Detect which cell encompasses the target text, then output its [x, y] center coordinate. 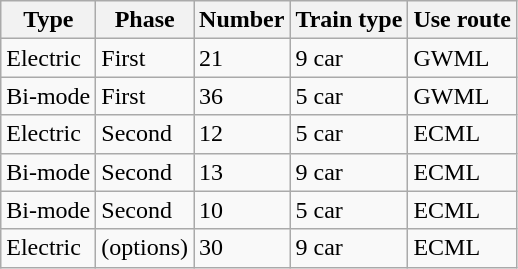
(options) [145, 248]
21 [242, 58]
Phase [145, 20]
12 [242, 134]
13 [242, 172]
Number [242, 20]
Type [48, 20]
36 [242, 96]
10 [242, 210]
Train type [349, 20]
30 [242, 248]
Use route [462, 20]
